Detect which cell encompasses the target text, then output its [X, Y] center coordinate. 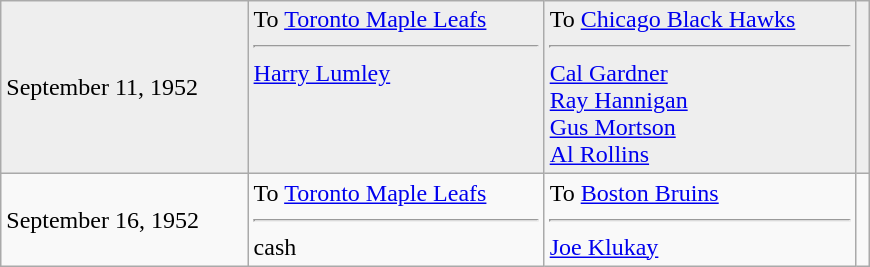
To Chicago Black HawksCal GardnerRay HanniganGus MortsonAl Rollins [700, 88]
To Toronto Maple Leafscash [396, 220]
September 11, 1952 [124, 88]
To Toronto Maple LeafsHarry Lumley [396, 88]
September 16, 1952 [124, 220]
To Boston BruinsJoe Klukay [700, 220]
